Output the (X, Y) coordinate of the center of the cell containing the given text.  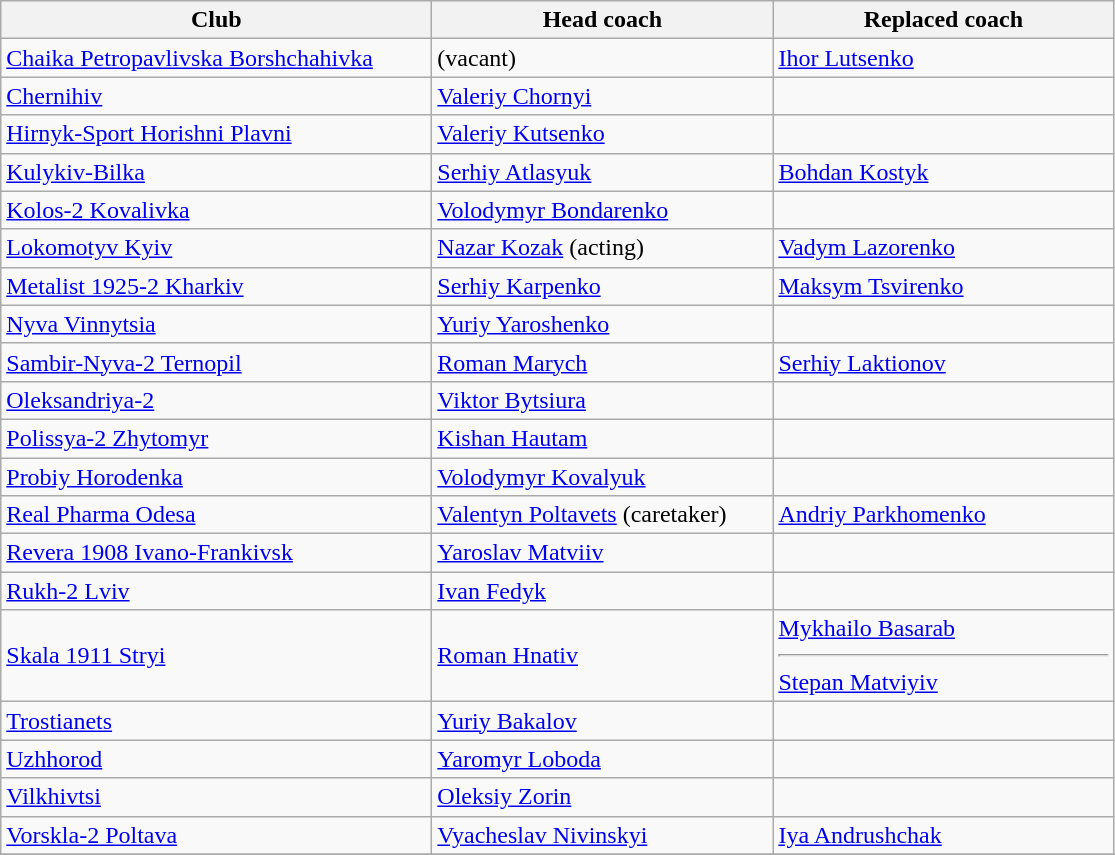
Nazar Kozak (acting) (602, 248)
Rukh-2 Lviv (216, 591)
Real Pharma Odesa (216, 515)
Lokomotyv Kyiv (216, 248)
Chaika Petropavlivska Borshchahivka (216, 58)
Volodymyr Bondarenko (602, 210)
Valentyn Poltavets (caretaker) (602, 515)
Polissya-2 Zhytomyr (216, 438)
Mykhailo BasarabStepan Matviyiv (944, 656)
Nyva Vinnytsia (216, 324)
Chernihiv (216, 96)
Oleksandriya-2 (216, 400)
Volodymyr Kovalyuk (602, 477)
Vorskla-2 Poltava (216, 835)
Kulykiv-Bilka (216, 172)
Serhiy Laktionov (944, 362)
Valeriy Kutsenko (602, 134)
Kolos-2 Kovalivka (216, 210)
Bohdan Kostyk (944, 172)
Vilkhivtsi (216, 797)
Ivan Fedyk (602, 591)
Ihor Lutsenko (944, 58)
Vadym Lazorenko (944, 248)
Probiy Horodenka (216, 477)
Valeriy Chornyi (602, 96)
Revera 1908 Ivano-Frankivsk (216, 553)
Vyacheslav Nivinskyi (602, 835)
Yuriy Bakalov (602, 721)
Hirnyk-Sport Horishni Plavni (216, 134)
Sambir-Nyva-2 Ternopil (216, 362)
Uzhhorod (216, 759)
Club (216, 20)
Trostianets (216, 721)
Maksym Tsvirenko (944, 286)
Roman Hnativ (602, 656)
Kishan Hautam (602, 438)
(vacant) (602, 58)
Skala 1911 Stryi (216, 656)
Replaced coach (944, 20)
Serhiy Karpenko (602, 286)
Yaromyr Loboda (602, 759)
Head coach (602, 20)
Yaroslav Matviiv (602, 553)
Serhiy Atlasyuk (602, 172)
Metalist 1925-2 Kharkiv (216, 286)
Andriy Parkhomenko (944, 515)
Oleksiy Zorin (602, 797)
Iya Andrushchak (944, 835)
Roman Marych (602, 362)
Viktor Bytsiura (602, 400)
Yuriy Yaroshenko (602, 324)
